Provide the (X, Y) coordinate of the cell's center where the given text is located.  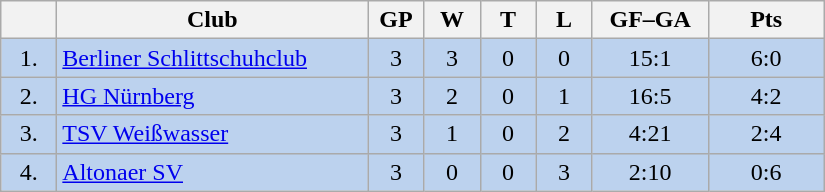
15:1 (650, 58)
3. (29, 134)
2:4 (766, 134)
Pts (766, 20)
Berliner Schlittschuhclub (212, 58)
6:0 (766, 58)
GF–GA (650, 20)
GP (396, 20)
Altonaer SV (212, 172)
4:21 (650, 134)
0:6 (766, 172)
TSV Weißwasser (212, 134)
L (564, 20)
T (508, 20)
W (452, 20)
4. (29, 172)
2. (29, 96)
1. (29, 58)
16:5 (650, 96)
HG Nürnberg (212, 96)
2:10 (650, 172)
4:2 (766, 96)
Club (212, 20)
